Return the [x, y] coordinate for the center point of the cell that contains the specified text.  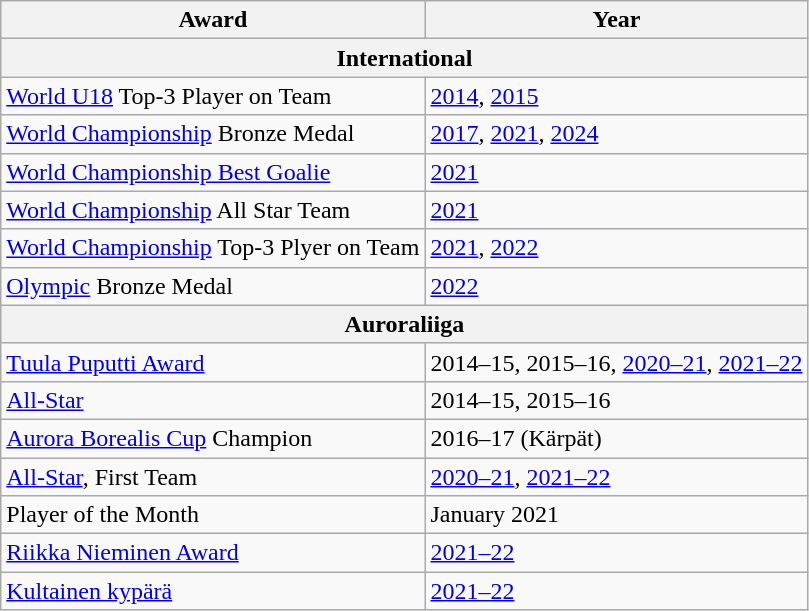
Aurora Borealis Cup Champion [213, 438]
2020–21, 2021–22 [616, 477]
2016–17 (Kärpät) [616, 438]
Olympic Bronze Medal [213, 286]
2017, 2021, 2024 [616, 134]
World Championship Bronze Medal [213, 134]
International [404, 58]
Award [213, 20]
World U18 Top-3 Player on Team [213, 96]
2014–15, 2015–16 [616, 400]
January 2021 [616, 515]
World Championship All Star Team [213, 210]
All-Star, First Team [213, 477]
2014, 2015 [616, 96]
Riikka Nieminen Award [213, 553]
Player of the Month [213, 515]
World Championship Best Goalie [213, 172]
Auroraliiga [404, 324]
Year [616, 20]
Tuula Puputti Award [213, 362]
All-Star [213, 400]
2022 [616, 286]
2021, 2022 [616, 248]
2014–15, 2015–16, 2020–21, 2021–22 [616, 362]
Kultainen kypärä [213, 591]
World Championship Top-3 Plyer on Team [213, 248]
